Provide the (x, y) coordinate of the cell's center where the given text is located.  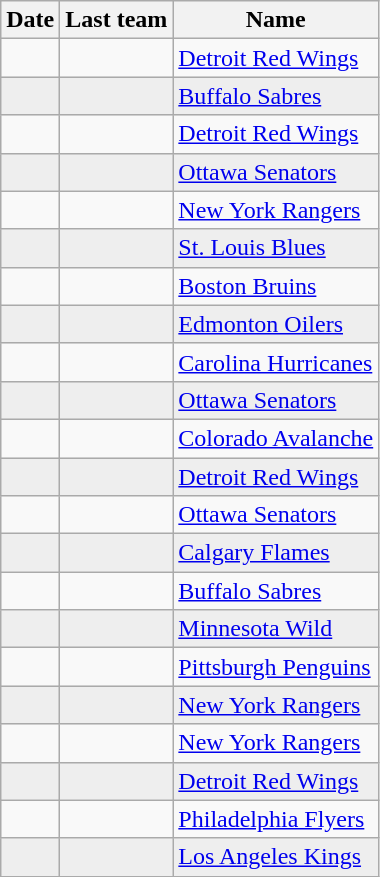
Philadelphia Flyers (276, 819)
Pittsburgh Penguins (276, 667)
Los Angeles Kings (276, 857)
Carolina Hurricanes (276, 362)
Calgary Flames (276, 553)
Colorado Avalanche (276, 438)
Name (276, 20)
St. Louis Blues (276, 248)
Boston Bruins (276, 286)
Date (30, 20)
Minnesota Wild (276, 629)
Edmonton Oilers (276, 324)
Last team (116, 20)
